Pinpoint the cell where the given text exists, returning its (x, y) midpoint coordinate. 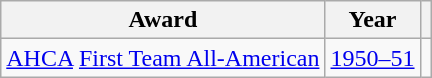
AHCA First Team All-American (163, 58)
Award (163, 20)
1950–51 (372, 58)
Year (372, 20)
